Find where the given text appears and provide that cell's center as [x, y] coordinate. 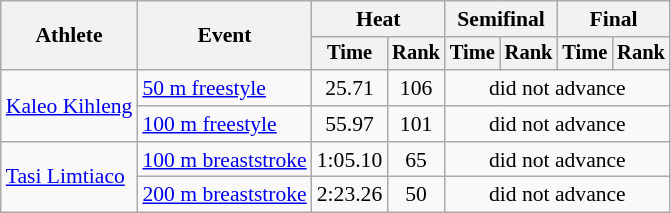
Kaleo Kihleng [70, 106]
Athlete [70, 36]
Heat [378, 19]
50 [416, 195]
200 m breaststroke [224, 195]
100 m freestyle [224, 124]
55.97 [350, 124]
Final [613, 19]
2:23.26 [350, 195]
25.71 [350, 88]
106 [416, 88]
1:05.10 [350, 160]
65 [416, 160]
Event [224, 36]
50 m freestyle [224, 88]
100 m breaststroke [224, 160]
Semifinal [501, 19]
Tasi Limtiaco [70, 178]
101 [416, 124]
